For the text-containing cell, return its midpoint in [x, y] coordinate format. 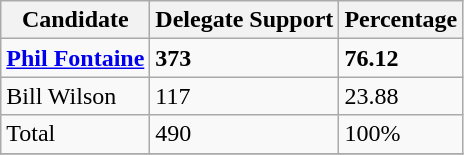
Delegate Support [244, 20]
Percentage [401, 20]
117 [244, 96]
490 [244, 134]
Bill Wilson [76, 96]
Candidate [76, 20]
76.12 [401, 58]
Total [76, 134]
373 [244, 58]
100% [401, 134]
23.88 [401, 96]
Phil Fontaine [76, 58]
